Capture the cell that displays the provided text and extract its [X, Y] central coordinate. 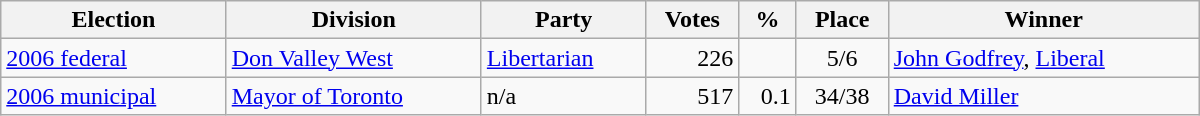
Election [114, 20]
226 [692, 58]
Place [842, 20]
Libertarian [564, 58]
517 [692, 96]
Mayor of Toronto [354, 96]
Division [354, 20]
2006 federal [114, 58]
34/38 [842, 96]
5/6 [842, 58]
Votes [692, 20]
Party [564, 20]
0.1 [768, 96]
% [768, 20]
Winner [1044, 20]
David Miller [1044, 96]
Don Valley West [354, 58]
2006 municipal [114, 96]
n/a [564, 96]
John Godfrey, Liberal [1044, 58]
